Pinpoint the cell where the given text exists, returning its (X, Y) midpoint coordinate. 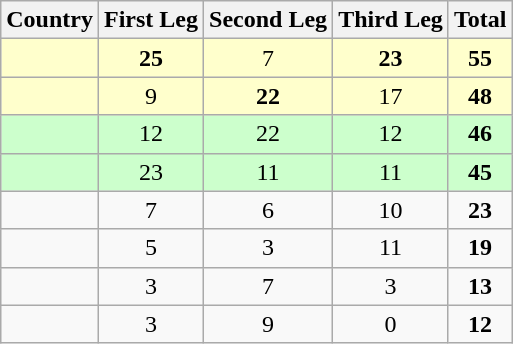
Second Leg (268, 20)
45 (480, 172)
First Leg (150, 20)
10 (391, 210)
55 (480, 58)
Country (50, 20)
48 (480, 96)
Third Leg (391, 20)
46 (480, 134)
Total (480, 20)
13 (480, 286)
17 (391, 96)
25 (150, 58)
0 (391, 324)
5 (150, 248)
19 (480, 248)
6 (268, 210)
